Capture the cell that displays the provided text and extract its (X, Y) central coordinate. 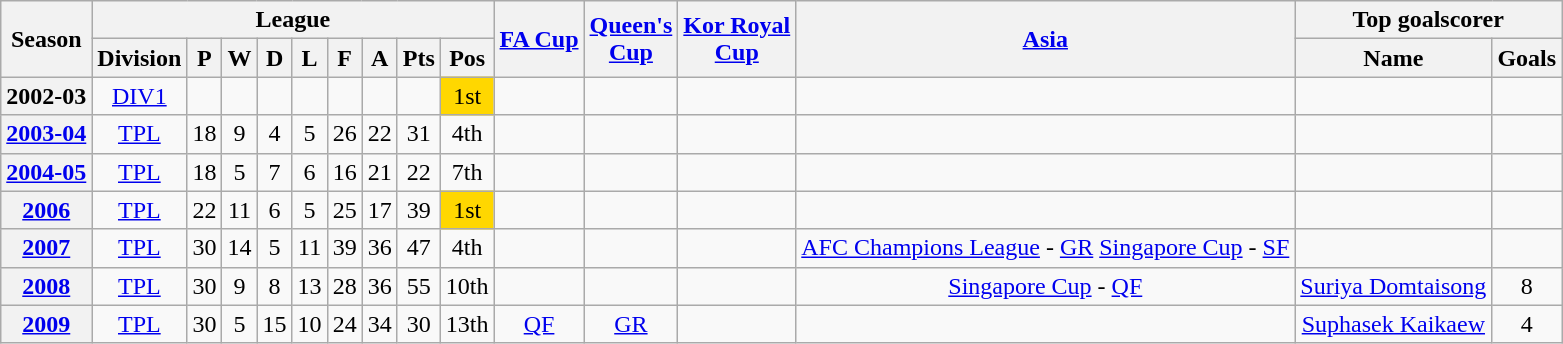
QF (539, 324)
26 (344, 134)
AFC Champions League - GR Singapore Cup - SF (1046, 248)
Queen'sCup (631, 39)
10 (310, 324)
2006 (46, 210)
2004-05 (46, 172)
Pts (418, 58)
13th (467, 324)
17 (380, 210)
P (204, 58)
31 (418, 134)
GR (631, 324)
16 (344, 172)
2008 (46, 286)
Top goalscorer (1428, 20)
13 (310, 286)
2007 (46, 248)
Suriya Domtaisong (1394, 286)
FA Cup (539, 39)
24 (344, 324)
W (240, 58)
21 (380, 172)
7 (274, 172)
Pos (467, 58)
Asia (1046, 39)
Singapore Cup - QF (1046, 286)
Name (1394, 58)
10th (467, 286)
D (274, 58)
Kor RoyalCup (737, 39)
2003-04 (46, 134)
7th (467, 172)
14 (240, 248)
F (344, 58)
34 (380, 324)
Goals (1527, 58)
2009 (46, 324)
A (380, 58)
47 (418, 248)
Suphasek Kaikaew (1394, 324)
L (310, 58)
DIV1 (140, 96)
15 (274, 324)
55 (418, 286)
2002-03 (46, 96)
25 (344, 210)
28 (344, 286)
League (293, 20)
Division (140, 58)
Season (46, 39)
